Find where the given text appears and provide that cell's center as (X, Y) coordinate. 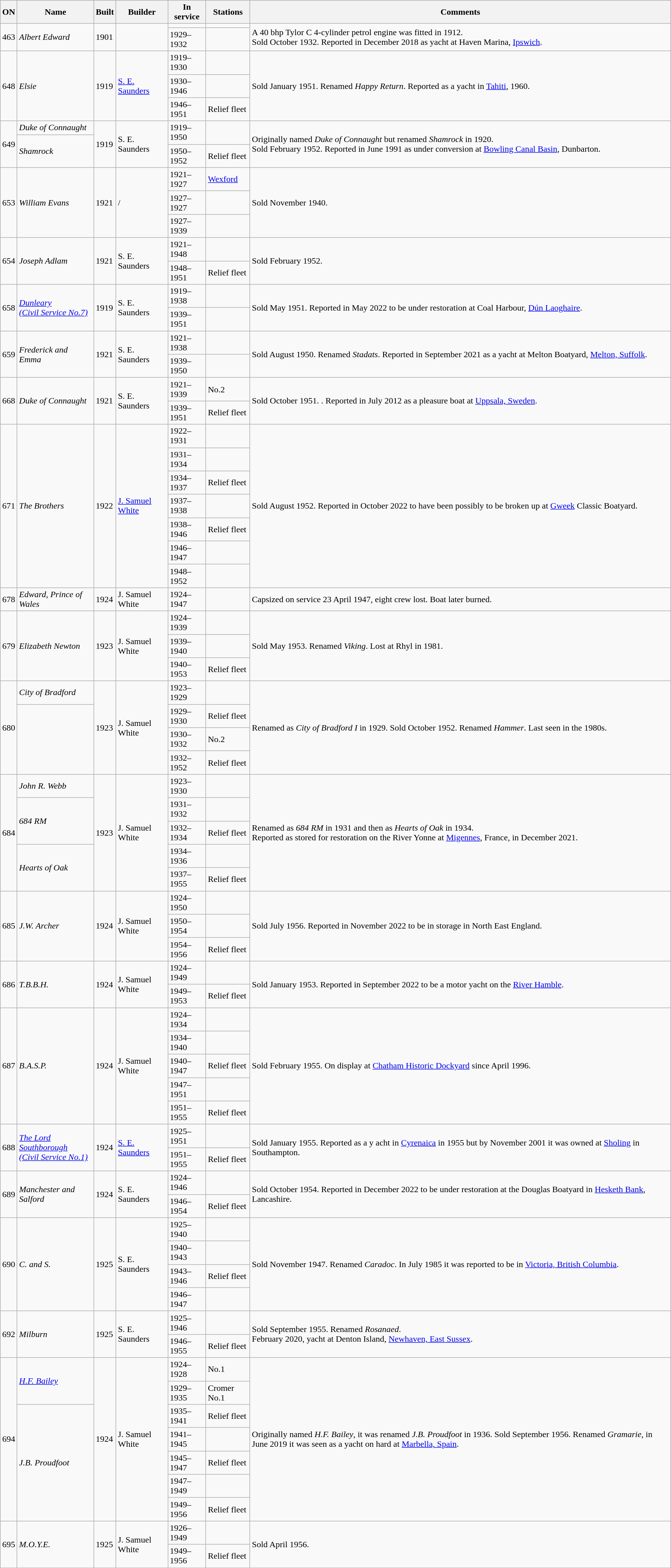
1924–1950 (187, 902)
1923–1930 (187, 786)
Sold August 1952. Reported in October 2022 to have been possibly to be broken up at Gweek Classic Boatyard. (460, 506)
1940–1943 (187, 1252)
1919–1938 (187, 296)
689 (9, 1194)
1929–1932 (187, 39)
1935–1941 (187, 1416)
1924–1949 (187, 973)
1930–1932 (187, 740)
1950–1954 (187, 926)
1939–1940 (187, 646)
1934–1937 (187, 483)
1931–1932 (187, 809)
M.O.Y.E. (56, 1544)
Comments (460, 12)
Elsie (56, 86)
J.W. Archer (56, 926)
Hearts of Oak (56, 868)
686 (9, 984)
1901 (105, 37)
658 (9, 308)
1924–1934 (187, 1019)
H.F. Bailey (56, 1381)
648 (9, 86)
463 (9, 37)
1937–1938 (187, 506)
Albert Edward (56, 37)
1921–1927 (187, 179)
678 (9, 599)
1931–1934 (187, 459)
Elizabeth Newton (56, 646)
C. and S. (56, 1264)
1946–1954 (187, 1206)
679 (9, 646)
671 (9, 506)
Sold February 1952. (460, 261)
1922–1931 (187, 436)
684 (9, 833)
1946–1951 (187, 109)
1948–1952 (187, 576)
B.A.S.P. (56, 1066)
Joseph Adlam (56, 261)
1946–1955 (187, 1346)
1948–1951 (187, 273)
1924–1947 (187, 599)
The Brothers (56, 506)
Sold April 1956. (460, 1544)
Renamed as City of Bradford I in 1929. Sold October 1952. Renamed Hammer. Last seen in the 1980s. (460, 728)
1925–1946 (187, 1323)
Built (105, 12)
The Lord Southborough (Civil Service No.1) (56, 1148)
Edward, Prince of Wales (56, 599)
Sold May 1951. Reported in May 2022 to be under restoration at Coal Harbour, Dún Laoghaire. (460, 308)
Sold October 1951. . Reported in July 2012 as a pleasure boat at Uppsala, Sweden. (460, 401)
In service (187, 12)
J.B. Proudfoot (56, 1463)
John R. Webb (56, 786)
Sold July 1956. Reported in November 2022 to be in storage in North East England. (460, 926)
668 (9, 401)
Name (56, 12)
654 (9, 261)
William Evans (56, 202)
1934–1940 (187, 1043)
1922 (105, 506)
680 (9, 728)
1937–1955 (187, 879)
1939–1950 (187, 366)
690 (9, 1264)
1923–1929 (187, 693)
1932–1934 (187, 833)
687 (9, 1066)
1940–1947 (187, 1066)
1934–1936 (187, 856)
1941–1945 (187, 1440)
1945–1947 (187, 1463)
Capsized on service 23 April 1947, eight crew lost. Boat later burned. (460, 599)
Dunleary(Civil Service No.7) (56, 308)
1919–1930 (187, 62)
695 (9, 1544)
1954–1956 (187, 949)
692 (9, 1334)
659 (9, 354)
688 (9, 1148)
1940–1953 (187, 669)
Sold October 1954. Reported in December 2022 to be under restoration at the Douglas Boatyard in Hesketh Bank, Lancashire. (460, 1194)
1950–1952 (187, 156)
684 RM (56, 821)
1924–1928 (187, 1369)
Sold September 1955. Renamed Rosanaed.February 2020, yacht at Denton Island, Newhaven, East Sussex. (460, 1334)
T.B.B.H. (56, 984)
1949–1953 (187, 996)
1947–1949 (187, 1486)
Sold November 1940. (460, 202)
1926–1949 (187, 1533)
1921–1938 (187, 343)
649 (9, 144)
ON (9, 12)
Sold January 1951. Renamed Happy Return. Reported as a yacht in Tahiti, 1960. (460, 86)
1924–1946 (187, 1183)
Sold August 1950. Renamed Stadats. Reported in September 2021 as a yacht at Melton Boatyard, Melton, Suffolk. (460, 354)
1927–1939 (187, 226)
Shamrock (56, 151)
Manchester and Salford (56, 1194)
685 (9, 926)
1943–1946 (187, 1276)
1927–1927 (187, 202)
1947–1951 (187, 1090)
Wexford (228, 179)
Frederick and Emma (56, 354)
Milburn (56, 1334)
653 (9, 202)
1925–1951 (187, 1136)
694 (9, 1439)
1932–1952 (187, 762)
1925–1940 (187, 1229)
Sold January 1953. Reported in September 2022 to be a motor yacht on the River Hamble. (460, 984)
Sold January 1955. Reported as a y acht in Cyrenaica in 1955 but by November 2001 it was owned at Sholing in Southampton. (460, 1148)
1938–1946 (187, 529)
Sold February 1955. On display at Chatham Historic Dockyard since April 1996. (460, 1066)
A 40 bhp Tylor C 4-cylinder petrol engine was fitted in 1912.Sold October 1932. Reported in December 2018 as yacht at Haven Marina, Ipswich. (460, 37)
Sold November 1947. Renamed Caradoc. In July 1985 it was reported to be in Victoria, British Columbia. (460, 1264)
Cromer No.1 (228, 1392)
1921–1948 (187, 249)
1921–1939 (187, 389)
No.1 (228, 1369)
1919–1950 (187, 133)
Stations (228, 12)
Sold May 1953. Renamed Viking. Lost at Rhyl in 1981. (460, 646)
1929–1935 (187, 1392)
1924–1939 (187, 623)
/ (142, 202)
1929–1930 (187, 716)
City of Bradford (56, 693)
Builder (142, 12)
1930–1946 (187, 86)
